Search for the cell housing the specified text and yield its [X, Y] center coordinate. 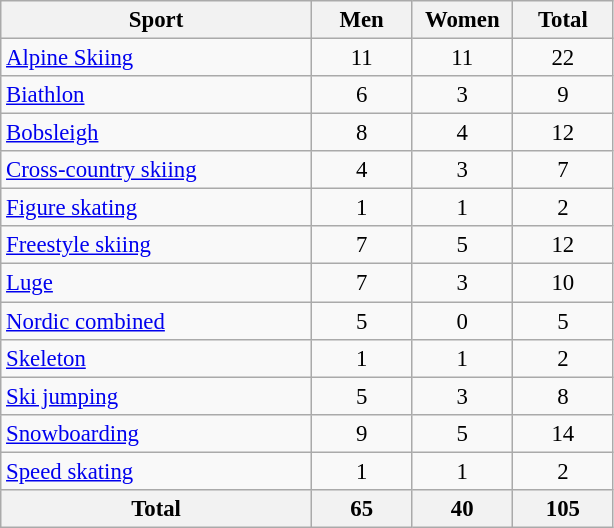
0 [462, 321]
105 [564, 509]
Ski jumping [156, 396]
Cross-country skiing [156, 170]
Nordic combined [156, 321]
14 [564, 433]
Biathlon [156, 95]
Sport [156, 20]
Women [462, 20]
Speed skating [156, 471]
Snowboarding [156, 433]
Luge [156, 283]
22 [564, 58]
Bobsleigh [156, 133]
Skeleton [156, 358]
Freestyle skiing [156, 245]
40 [462, 509]
Men [362, 20]
65 [362, 509]
Alpine Skiing [156, 58]
6 [362, 95]
10 [564, 283]
Figure skating [156, 208]
